Capture the cell that displays the provided text and extract its (X, Y) central coordinate. 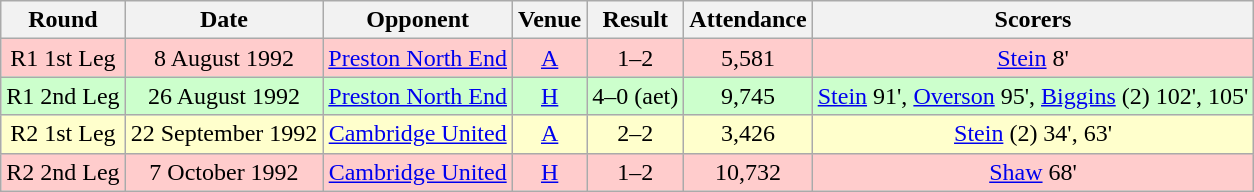
Attendance (748, 20)
22 September 1992 (224, 134)
10,732 (748, 172)
8 August 1992 (224, 58)
7 October 1992 (224, 172)
4–0 (aet) (636, 96)
Shaw 68' (1033, 172)
Stein 8' (1033, 58)
Result (636, 20)
3,426 (748, 134)
Stein 91', Overson 95', Biggins (2) 102', 105' (1033, 96)
R1 2nd Leg (63, 96)
26 August 1992 (224, 96)
Venue (550, 20)
Opponent (418, 20)
Round (63, 20)
Stein (2) 34', 63' (1033, 134)
Scorers (1033, 20)
R1 1st Leg (63, 58)
2–2 (636, 134)
R2 2nd Leg (63, 172)
R2 1st Leg (63, 134)
5,581 (748, 58)
9,745 (748, 96)
Date (224, 20)
